From the cell containing the given text, extract its center point as (X, Y) coordinate. 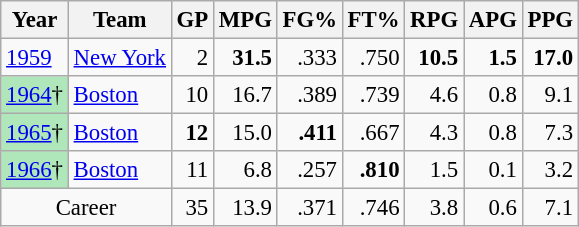
0.1 (494, 170)
31.5 (246, 58)
MPG (246, 20)
15.0 (246, 133)
2 (192, 58)
New York (120, 58)
13.9 (246, 208)
.257 (310, 170)
1965† (35, 133)
.389 (310, 95)
.371 (310, 208)
1959 (35, 58)
RPG (434, 20)
11 (192, 170)
GP (192, 20)
6.8 (246, 170)
.739 (374, 95)
Career (86, 208)
.810 (374, 170)
.411 (310, 133)
3.8 (434, 208)
3.2 (550, 170)
.750 (374, 58)
16.7 (246, 95)
4.6 (434, 95)
7.1 (550, 208)
Year (35, 20)
4.3 (434, 133)
1966† (35, 170)
.333 (310, 58)
10.5 (434, 58)
9.1 (550, 95)
PPG (550, 20)
FG% (310, 20)
17.0 (550, 58)
FT% (374, 20)
35 (192, 208)
.746 (374, 208)
7.3 (550, 133)
.667 (374, 133)
1964† (35, 95)
10 (192, 95)
Team (120, 20)
0.6 (494, 208)
APG (494, 20)
12 (192, 133)
